Output the [x, y] coordinate of the center of the cell containing the given text.  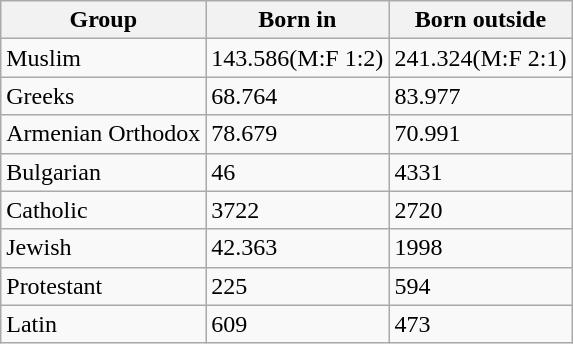
Protestant [104, 286]
Latin [104, 324]
Jewish [104, 248]
2720 [480, 210]
Catholic [104, 210]
Muslim [104, 58]
Born outside [480, 20]
Greeks [104, 96]
594 [480, 286]
Born in [298, 20]
70.991 [480, 134]
42.363 [298, 248]
Armenian Orthodox [104, 134]
4331 [480, 172]
46 [298, 172]
1998 [480, 248]
473 [480, 324]
68.764 [298, 96]
3722 [298, 210]
241.324(M:F 2:1) [480, 58]
143.586(M:F 1:2) [298, 58]
609 [298, 324]
78.679 [298, 134]
225 [298, 286]
83.977 [480, 96]
Group [104, 20]
Bulgarian [104, 172]
